Find where the given text appears and provide that cell's center as (X, Y) coordinate. 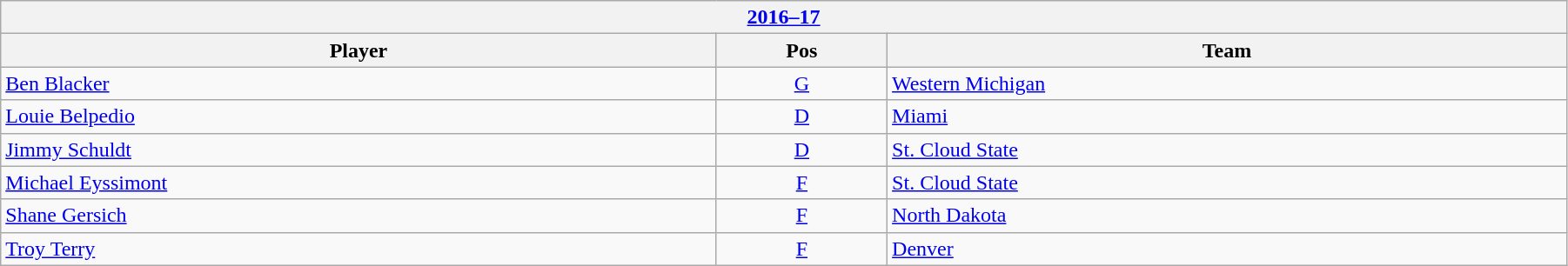
Troy Terry (358, 249)
Ben Blacker (358, 83)
Denver (1227, 249)
Miami (1227, 116)
Michael Eyssimont (358, 183)
Pos (801, 50)
North Dakota (1227, 216)
Shane Gersich (358, 216)
Team (1227, 50)
Player (358, 50)
2016–17 (784, 17)
Western Michigan (1227, 83)
Louie Belpedio (358, 116)
G (801, 83)
Jimmy Schuldt (358, 150)
